Capture the cell that displays the provided text and extract its [x, y] central coordinate. 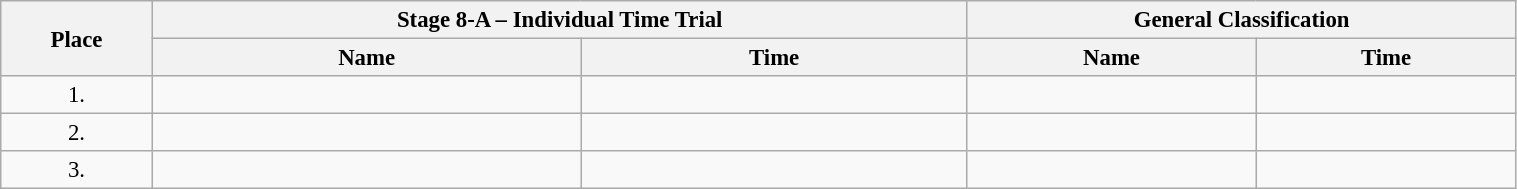
General Classification [1242, 20]
1. [76, 95]
Place [76, 38]
3. [76, 170]
Stage 8-A – Individual Time Trial [560, 20]
2. [76, 133]
